Capture the cell that displays the provided text and extract its (X, Y) central coordinate. 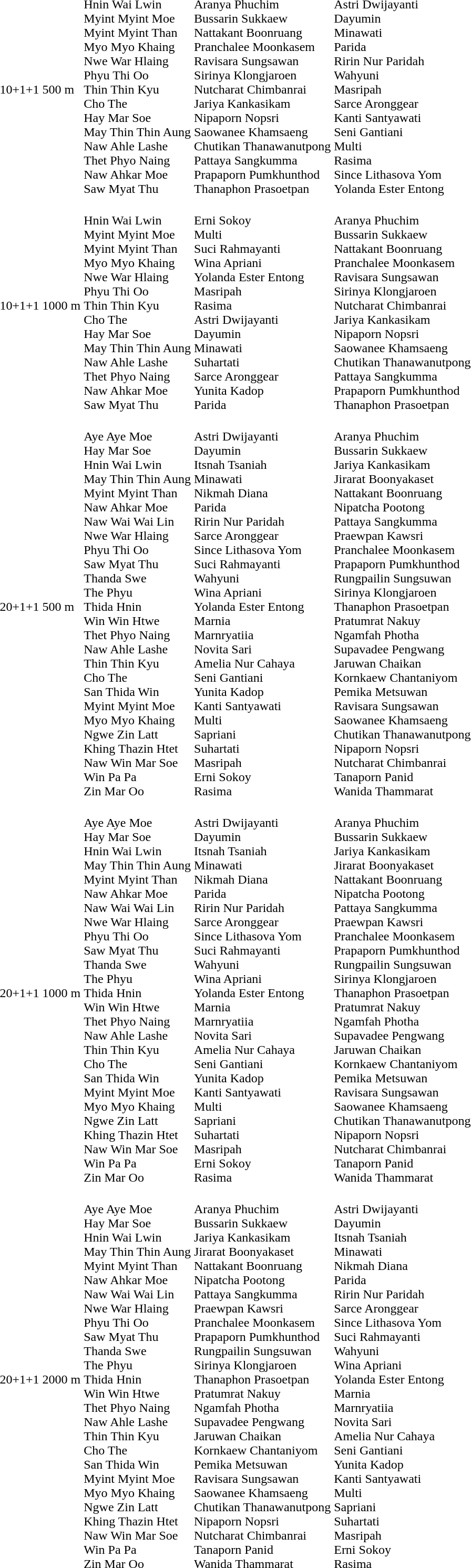
Erni SokoyMultiSuci RahmayantiWina AprianiYolanda Ester EntongMasripahRasimaAstri DwijayantiDayuminMinawatiSuhartatiSarce AronggearYunita KadopParida (263, 305)
